Identify which cell holds the provided text, then report its [x, y] central coordinate. 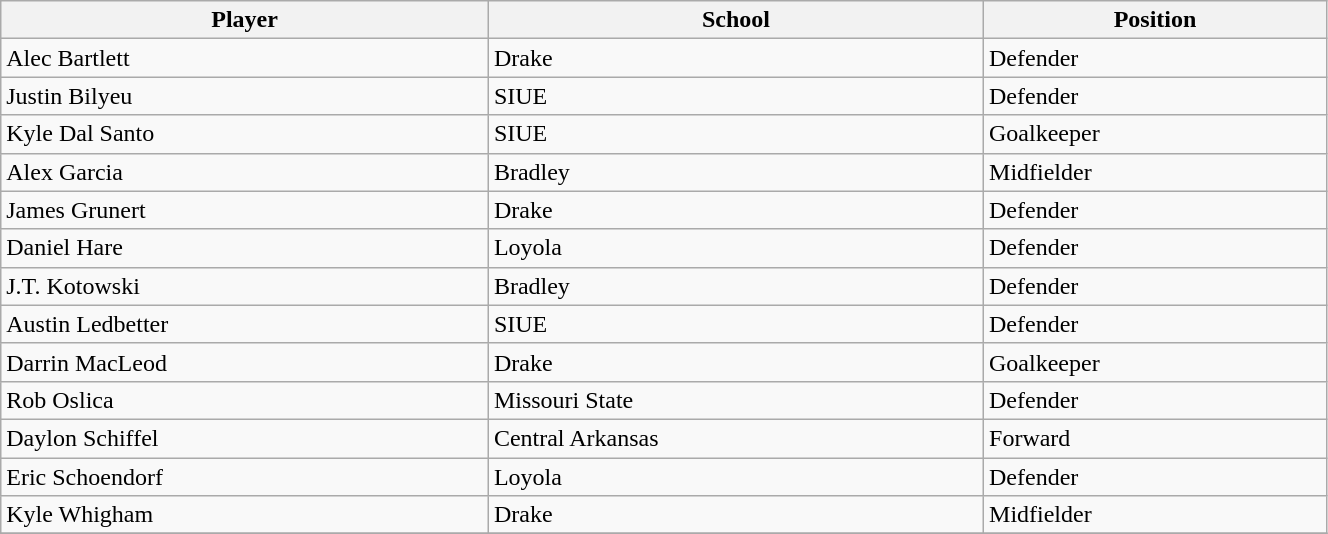
Darrin MacLeod [245, 362]
Austin Ledbetter [245, 324]
Alec Bartlett [245, 58]
Eric Schoendorf [245, 477]
Justin Bilyeu [245, 96]
Forward [1156, 438]
Kyle Dal Santo [245, 134]
School [736, 20]
James Grunert [245, 210]
Kyle Whigham [245, 515]
Central Arkansas [736, 438]
J.T. Kotowski [245, 286]
Rob Oslica [245, 400]
Alex Garcia [245, 172]
Missouri State [736, 400]
Player [245, 20]
Position [1156, 20]
Daylon Schiffel [245, 438]
Daniel Hare [245, 248]
